Find where the given text appears and provide that cell's center as (X, Y) coordinate. 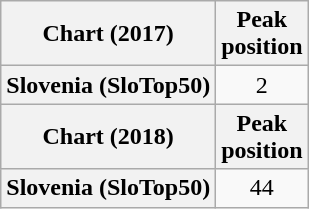
Chart (2018) (108, 136)
44 (262, 188)
2 (262, 85)
Chart (2017) (108, 34)
